Determine the [X, Y] coordinate at the center of the cell enclosing the given text.  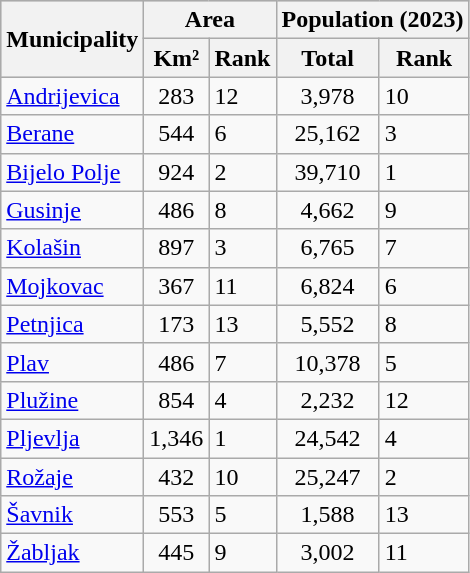
24,542 [328, 438]
1,346 [176, 438]
2,232 [328, 400]
Area [210, 20]
Gusinje [72, 210]
367 [176, 286]
3,978 [328, 96]
Rožaje [72, 477]
39,710 [328, 172]
544 [176, 134]
854 [176, 400]
553 [176, 515]
Berane [72, 134]
25,247 [328, 477]
Žabljak [72, 553]
Plav [72, 362]
Km² [176, 58]
432 [176, 477]
Bijelo Polje [72, 172]
10,378 [328, 362]
Plužine [72, 400]
Total [328, 58]
4,662 [328, 210]
445 [176, 553]
Population (2023) [372, 20]
5,552 [328, 324]
6,824 [328, 286]
Pljevlja [72, 438]
6,765 [328, 248]
897 [176, 248]
Mojkovac [72, 286]
173 [176, 324]
Andrijevica [72, 96]
Šavnik [72, 515]
Kolašin [72, 248]
283 [176, 96]
1,588 [328, 515]
25,162 [328, 134]
Municipality [72, 39]
3,002 [328, 553]
924 [176, 172]
Petnjica [72, 324]
